Locate the cell with the specified text and output its (x, y) center coordinate. 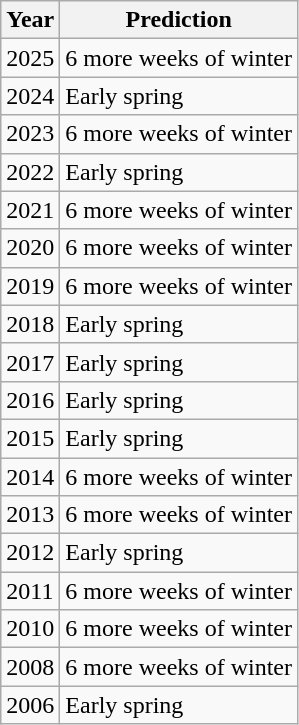
2019 (30, 286)
2016 (30, 400)
2021 (30, 210)
2008 (30, 667)
2015 (30, 438)
Year (30, 20)
2010 (30, 629)
2014 (30, 477)
2020 (30, 248)
2012 (30, 553)
2025 (30, 58)
2024 (30, 96)
2018 (30, 324)
2023 (30, 134)
2006 (30, 705)
2017 (30, 362)
2022 (30, 172)
Prediction (179, 20)
2013 (30, 515)
2011 (30, 591)
